Determine the [x, y] coordinate at the center of the cell enclosing the given text.  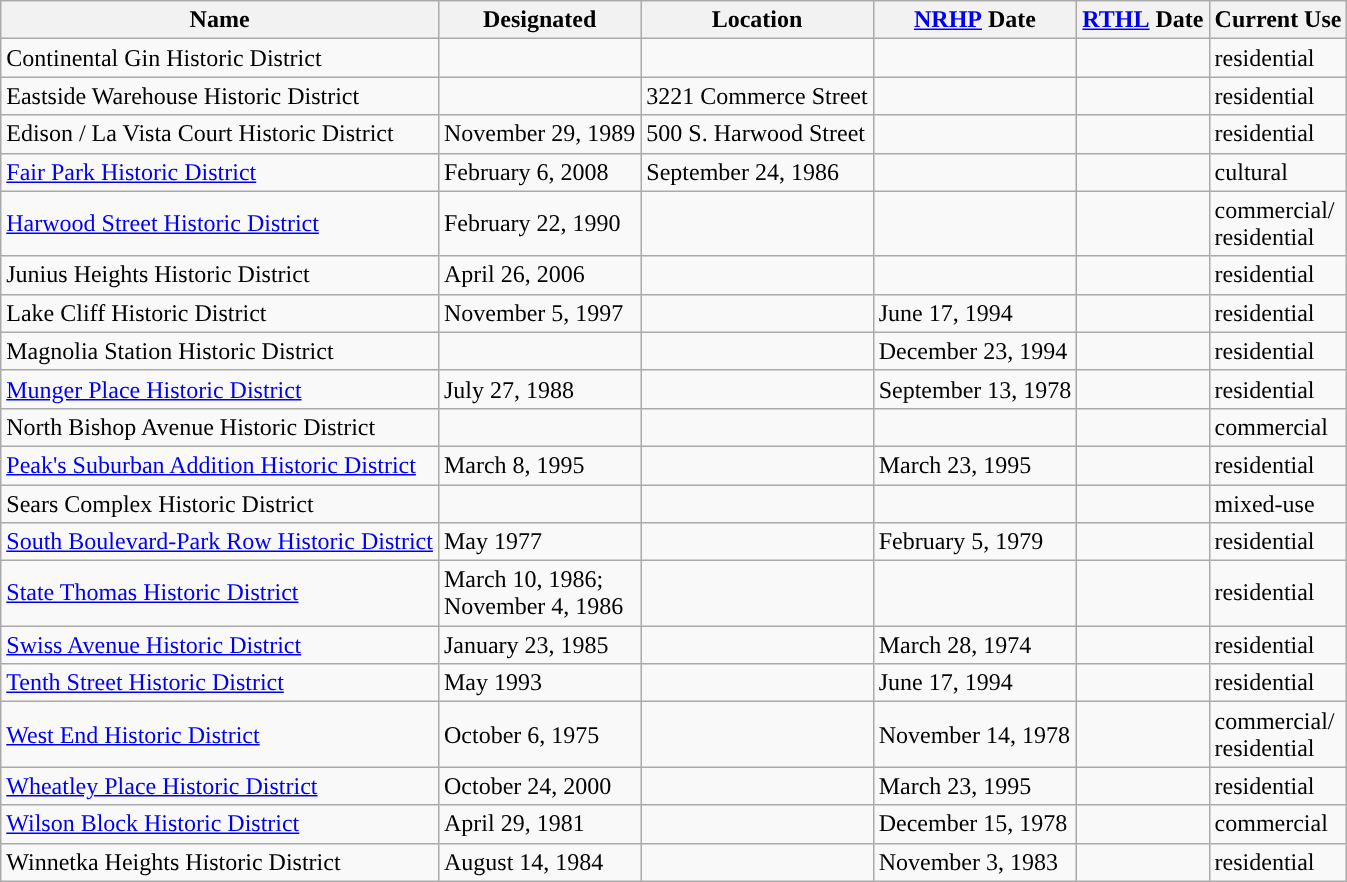
March 8, 1995 [539, 465]
Edison / La Vista Court Historic District [220, 134]
West End Historic District [220, 734]
Magnolia Station Historic District [220, 351]
State Thomas Historic District [220, 594]
Eastside Warehouse Historic District [220, 96]
Junius Heights Historic District [220, 275]
December 23, 1994 [975, 351]
February 22, 1990 [539, 224]
December 15, 1978 [975, 824]
March 28, 1974 [975, 645]
October 6, 1975 [539, 734]
November 5, 1997 [539, 313]
Fair Park Historic District [220, 172]
3221 Commerce Street [757, 96]
February 6, 2008 [539, 172]
cultural [1278, 172]
January 23, 1985 [539, 645]
November 14, 1978 [975, 734]
Munger Place Historic District [220, 389]
Location [757, 20]
Harwood Street Historic District [220, 224]
February 5, 1979 [975, 542]
September 24, 1986 [757, 172]
March 10, 1986;November 4, 1986 [539, 594]
Designated [539, 20]
Winnetka Heights Historic District [220, 862]
Name [220, 20]
500 S. Harwood Street [757, 134]
August 14, 1984 [539, 862]
July 27, 1988 [539, 389]
April 26, 2006 [539, 275]
October 24, 2000 [539, 786]
May 1993 [539, 683]
Tenth Street Historic District [220, 683]
Wilson Block Historic District [220, 824]
May 1977 [539, 542]
Lake Cliff Historic District [220, 313]
April 29, 1981 [539, 824]
North Bishop Avenue Historic District [220, 427]
South Boulevard-Park Row Historic District [220, 542]
Wheatley Place Historic District [220, 786]
Swiss Avenue Historic District [220, 645]
Sears Complex Historic District [220, 503]
Peak's Suburban Addition Historic District [220, 465]
NRHP Date [975, 20]
RTHL Date [1143, 20]
November 29, 1989 [539, 134]
November 3, 1983 [975, 862]
mixed-use [1278, 503]
Continental Gin Historic District [220, 58]
September 13, 1978 [975, 389]
Current Use [1278, 20]
